Locate the cell with the specified text and output its [x, y] center coordinate. 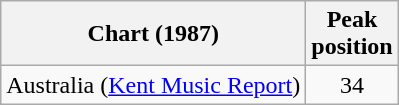
Peak position [352, 34]
Chart (1987) [154, 34]
34 [352, 85]
Australia (Kent Music Report) [154, 85]
